Provide the [X, Y] coordinate of the cell's center where the given text is located.  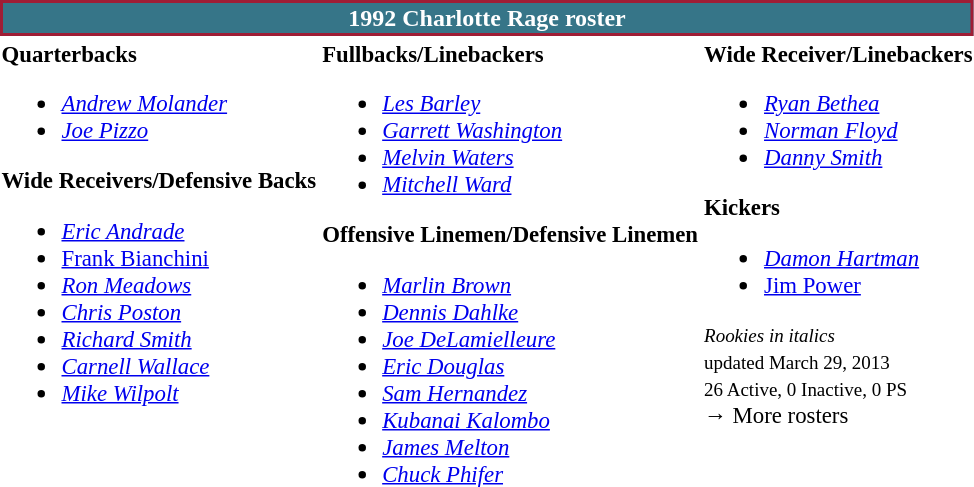
1992 Charlotte Rage roster [487, 18]
